Return the [x, y] coordinate for the center point of the cell that contains the specified text.  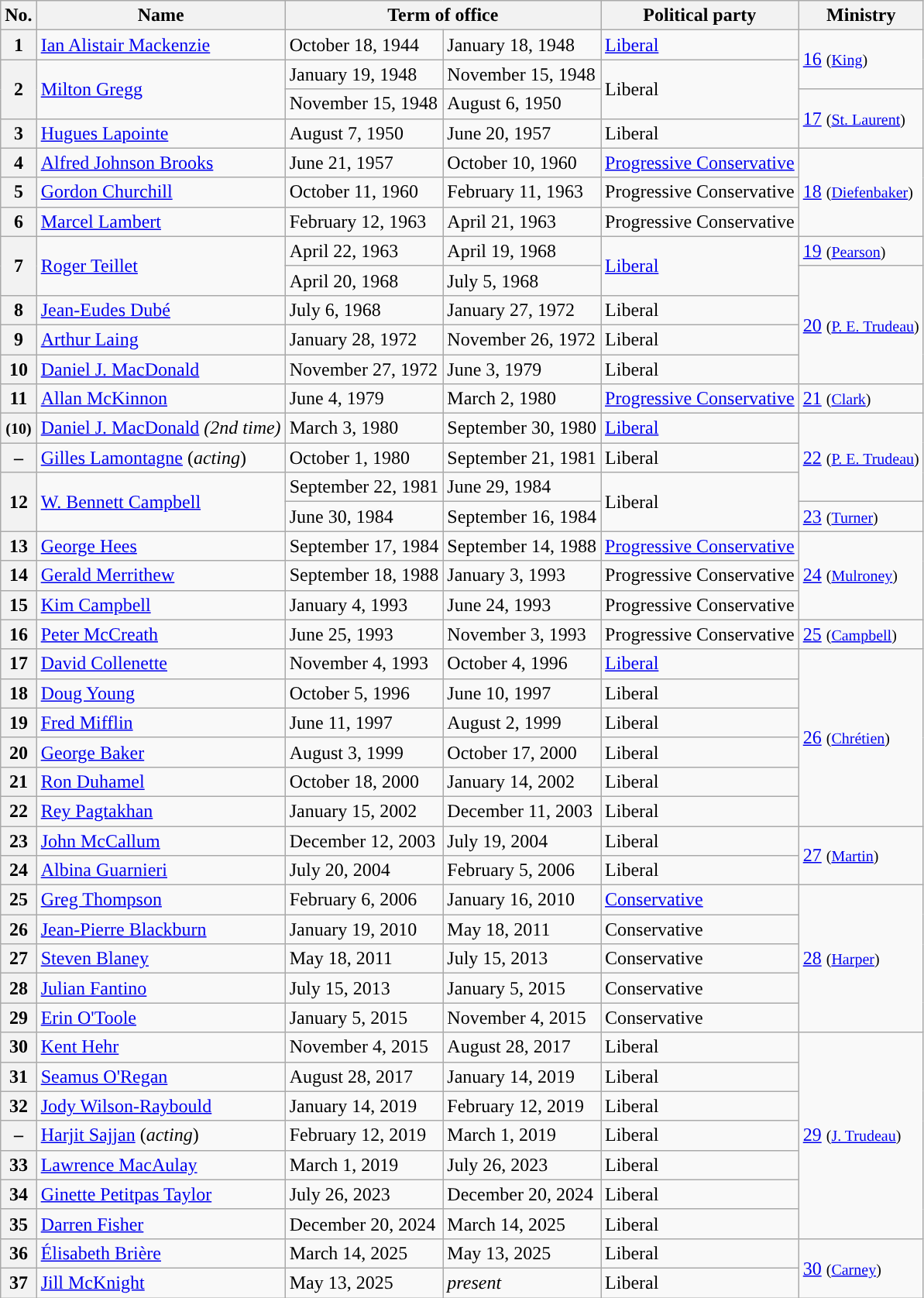
5 [19, 192]
April 22, 1963 [364, 251]
Peter McCreath [161, 634]
27 (Martin) [861, 855]
Kent Hehr [161, 1047]
12 [19, 502]
February 5, 2006 [522, 870]
David Collenette [161, 664]
37 [19, 1283]
February 12, 1963 [364, 221]
1 [19, 45]
June 30, 1984 [364, 517]
Jill McKnight [161, 1283]
June 10, 1997 [522, 693]
Ian Alistair Mackenzie [161, 45]
September 21, 1981 [522, 458]
January 15, 2002 [364, 811]
September 17, 1984 [364, 546]
16 [19, 634]
26 (Chrétien) [861, 737]
March 3, 1980 [364, 428]
September 14, 1988 [522, 546]
Jody Wilson-Raybould [161, 1106]
August 7, 1950 [364, 133]
4 [19, 163]
June 4, 1979 [364, 399]
Ron Duhamel [161, 781]
25 (Campbell) [861, 634]
Rey Pagtakhan [161, 811]
20 (P. E. Trudeau) [861, 324]
29 [19, 1018]
November 4, 1993 [364, 664]
October 10, 1960 [522, 163]
Seamus O'Regan [161, 1077]
January 4, 1993 [364, 605]
17 (St. Laurent) [861, 118]
April 21, 1963 [522, 221]
Kim Campbell [161, 605]
August 3, 1999 [364, 752]
11 [19, 399]
January 18, 1948 [522, 45]
Gordon Churchill [161, 192]
Doug Young [161, 693]
January 14, 2002 [522, 781]
George Hees [161, 546]
Harjit Sajjan (acting) [161, 1135]
June 20, 1957 [522, 133]
George Baker [161, 752]
30 (Carney) [861, 1268]
Ministry [861, 15]
Arthur Laing [161, 339]
21 (Clark) [861, 399]
John McCallum [161, 840]
January 16, 2010 [522, 900]
June 11, 1997 [364, 723]
September 16, 1984 [522, 517]
Jean-Eudes Dubé [161, 310]
18 [19, 693]
Lawrence MacAulay [161, 1165]
December 11, 2003 [522, 811]
July 6, 1968 [364, 310]
Ginette Petitpas Taylor [161, 1194]
(10) [19, 428]
April 20, 1968 [364, 280]
July 20, 2004 [364, 870]
Albina Guarnieri [161, 870]
June 21, 1957 [364, 163]
September 22, 1981 [364, 487]
3 [19, 133]
28 [19, 988]
December 12, 2003 [364, 840]
Daniel J. MacDonald [161, 369]
22 [19, 811]
Steven Blaney [161, 959]
October 18, 1944 [364, 45]
February 11, 1963 [522, 192]
February 6, 2006 [364, 900]
June 29, 1984 [522, 487]
27 [19, 959]
November 3, 1993 [522, 634]
34 [19, 1194]
Jean-Pierre Blackburn [161, 929]
19 (Pearson) [861, 251]
36 [19, 1253]
21 [19, 781]
Hugues Lapointe [161, 133]
July 5, 1968 [522, 280]
March 2, 1980 [522, 399]
Roger Teillet [161, 266]
17 [19, 664]
April 19, 1968 [522, 251]
January 3, 1993 [522, 575]
July 19, 2004 [522, 840]
23 [19, 840]
16 (King) [861, 60]
23 (Turner) [861, 517]
25 [19, 900]
19 [19, 723]
Marcel Lambert [161, 221]
Political party [700, 15]
Élisabeth Brière [161, 1253]
October 17, 2000 [522, 752]
35 [19, 1224]
18 (Diefenbaker) [861, 192]
August 6, 1950 [522, 104]
November 26, 1972 [522, 339]
September 18, 1988 [364, 575]
Alfred Johnson Brooks [161, 163]
October 11, 1960 [364, 192]
22 (P. E. Trudeau) [861, 458]
10 [19, 369]
2 [19, 89]
Daniel J. MacDonald (2nd time) [161, 428]
Gerald Merrithew [161, 575]
6 [19, 221]
Darren Fisher [161, 1224]
January 19, 1948 [364, 74]
Julian Fantino [161, 988]
January 19, 2010 [364, 929]
October 4, 1996 [522, 664]
present [522, 1283]
W. Bennett Campbell [161, 502]
Milton Gregg [161, 89]
October 1, 1980 [364, 458]
31 [19, 1077]
June 25, 1993 [364, 634]
9 [19, 339]
28 (Harper) [861, 959]
January 27, 1972 [522, 310]
14 [19, 575]
Name [161, 15]
November 27, 1972 [364, 369]
Fred Mifflin [161, 723]
20 [19, 752]
15 [19, 605]
30 [19, 1047]
October 18, 2000 [364, 781]
Allan McKinnon [161, 399]
September 30, 1980 [522, 428]
August 2, 1999 [522, 723]
8 [19, 310]
13 [19, 546]
June 24, 1993 [522, 605]
October 5, 1996 [364, 693]
No. [19, 15]
Erin O'Toole [161, 1018]
24 [19, 870]
7 [19, 266]
32 [19, 1106]
Greg Thompson [161, 900]
January 28, 1972 [364, 339]
33 [19, 1165]
24 (Mulroney) [861, 575]
26 [19, 929]
Term of office [443, 15]
29 (J. Trudeau) [861, 1135]
Gilles Lamontagne (acting) [161, 458]
June 3, 1979 [522, 369]
